Locate the cell with the specified text and output its [X, Y] center coordinate. 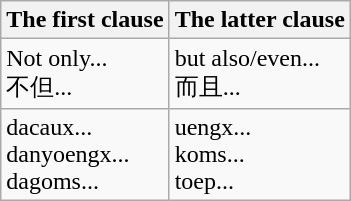
Not only...不但... [85, 74]
uengx...koms...toep... [260, 154]
The first clause [85, 20]
but also/even...而且... [260, 74]
The latter clause [260, 20]
dacaux...danyoengx...dagoms... [85, 154]
